Search for the cell housing the specified text and yield its [x, y] center coordinate. 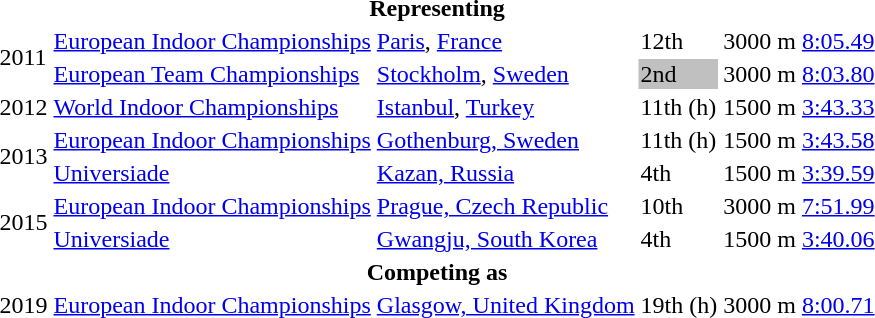
Gothenburg, Sweden [506, 140]
Prague, Czech Republic [506, 206]
Kazan, Russia [506, 173]
European Team Championships [212, 74]
2nd [679, 74]
Istanbul, Turkey [506, 107]
World Indoor Championships [212, 107]
12th [679, 41]
Paris, France [506, 41]
Stockholm, Sweden [506, 74]
Gwangju, South Korea [506, 239]
10th [679, 206]
